Return (X, Y) of the center of cell containing provided text 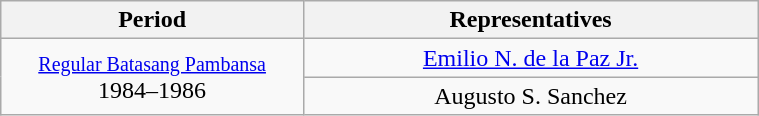
Augusto S. Sanchez (530, 96)
Emilio N. de la Paz Jr. (530, 58)
Regular Batasang Pambansa1984–1986 (152, 77)
Period (152, 20)
Representatives (530, 20)
